Pinpoint the cell where the given text exists, returning its [x, y] midpoint coordinate. 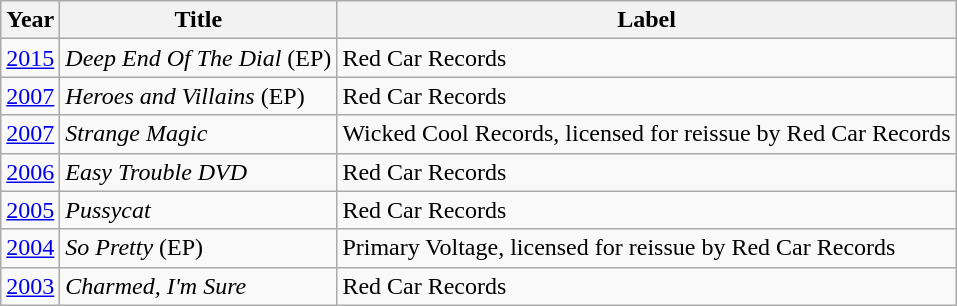
2006 [30, 172]
Wicked Cool Records, licensed for reissue by Red Car Records [646, 134]
Strange Magic [198, 134]
Deep End Of The Dial (EP) [198, 58]
2005 [30, 210]
2003 [30, 286]
Primary Voltage, licensed for reissue by Red Car Records [646, 248]
So Pretty (EP) [198, 248]
Charmed, I'm Sure [198, 286]
Easy Trouble DVD [198, 172]
2004 [30, 248]
2015 [30, 58]
Year [30, 20]
Label [646, 20]
Pussycat [198, 210]
Heroes and Villains (EP) [198, 96]
Title [198, 20]
